Find where the given text appears and provide that cell's center as [x, y] coordinate. 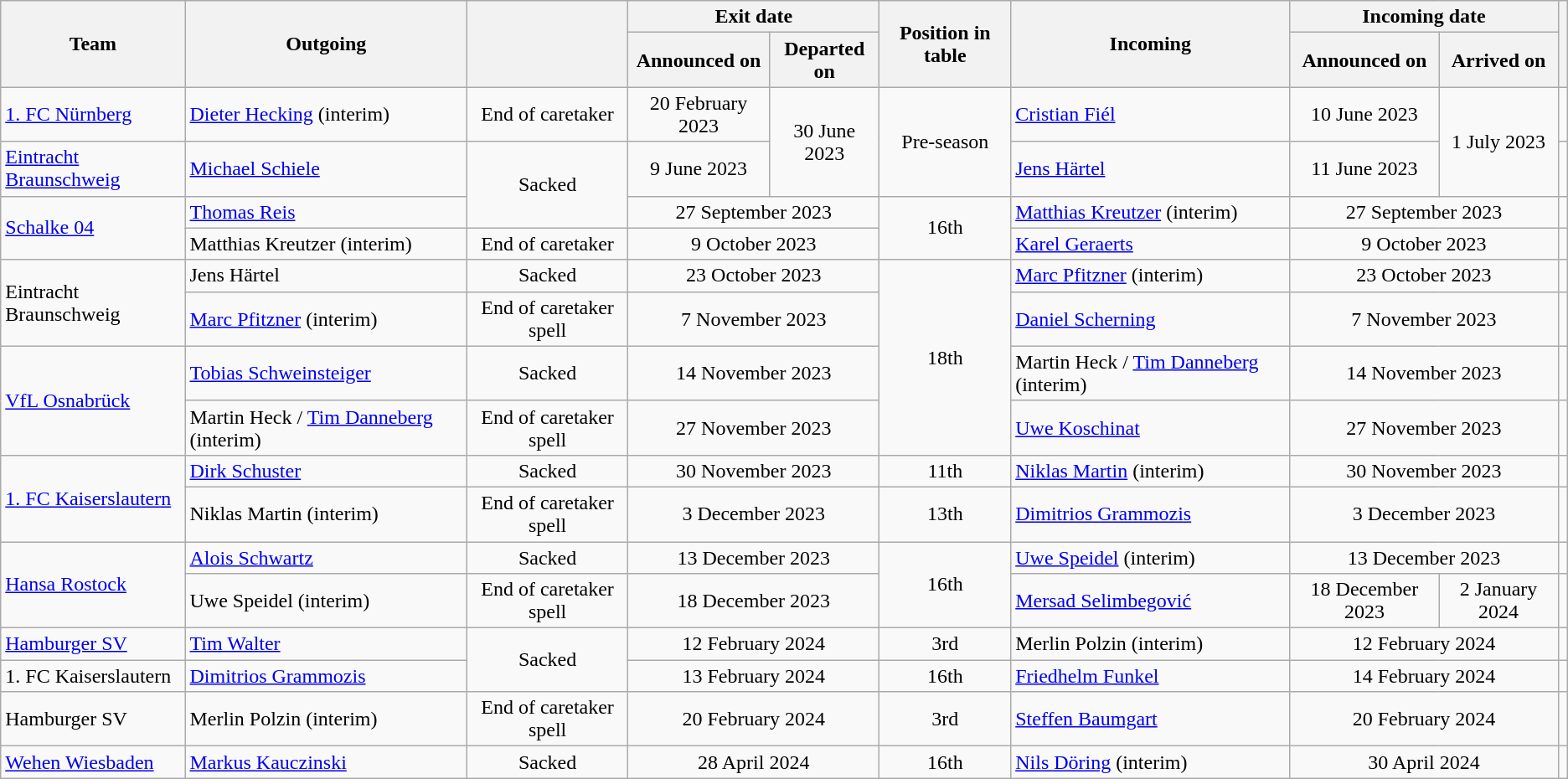
Wehen Wiesbaden [93, 762]
9 June 2023 [699, 169]
14 February 2024 [1424, 676]
28 April 2024 [754, 762]
Steffen Baumgart [1151, 719]
Schalke 04 [93, 228]
Exit date [754, 17]
Position in table [945, 44]
Tobias Schweinsteiger [327, 374]
2 January 2024 [1498, 601]
Arrived on [1498, 60]
Mersad Selimbegović [1151, 601]
1 July 2023 [1498, 142]
30 April 2024 [1424, 762]
Michael Schiele [327, 169]
1. FC Nürnberg [93, 114]
Daniel Scherning [1151, 318]
Friedhelm Funkel [1151, 676]
Outgoing [327, 44]
18th [945, 357]
Karel Geraerts [1151, 244]
Alois Schwartz [327, 557]
13 February 2024 [754, 676]
Dieter Hecking (interim) [327, 114]
11 June 2023 [1364, 169]
VfL Osnabrück [93, 400]
30 June 2023 [824, 142]
Incoming [1151, 44]
10 June 2023 [1364, 114]
20 February 2023 [699, 114]
Tim Walter [327, 644]
Markus Kauczinski [327, 762]
Departed on [824, 60]
Dirk Schuster [327, 471]
Nils Döring (interim) [1151, 762]
Pre-season [945, 142]
Team [93, 44]
Uwe Koschinat [1151, 427]
Incoming date [1424, 17]
11th [945, 471]
Cristian Fiél [1151, 114]
Thomas Reis [327, 212]
Hansa Rostock [93, 585]
13th [945, 514]
